Return (x, y) of the center of cell containing provided text 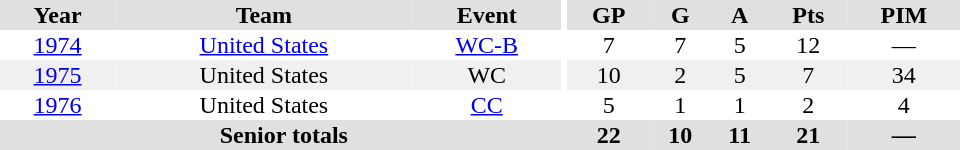
34 (904, 75)
WC (487, 75)
22 (609, 135)
G (680, 15)
4 (904, 105)
1976 (58, 105)
1975 (58, 75)
CC (487, 105)
21 (808, 135)
Pts (808, 15)
Team (264, 15)
PIM (904, 15)
WC-B (487, 45)
A (740, 15)
Event (487, 15)
11 (740, 135)
GP (609, 15)
12 (808, 45)
1974 (58, 45)
Year (58, 15)
Senior totals (284, 135)
